Identify which cell holds the provided text, then report its [X, Y] central coordinate. 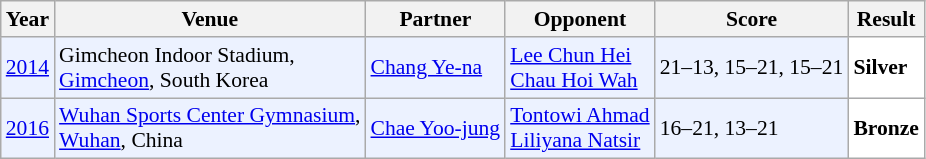
Result [886, 19]
Bronze [886, 128]
Opponent [580, 19]
Year [28, 19]
Chang Ye-na [436, 68]
Silver [886, 68]
Partner [436, 19]
21–13, 15–21, 15–21 [752, 68]
Gimcheon Indoor Stadium,Gimcheon, South Korea [210, 68]
Wuhan Sports Center Gymnasium,Wuhan, China [210, 128]
Venue [210, 19]
Score [752, 19]
Chae Yoo-jung [436, 128]
Lee Chun Hei Chau Hoi Wah [580, 68]
Tontowi Ahmad Liliyana Natsir [580, 128]
16–21, 13–21 [752, 128]
2014 [28, 68]
2016 [28, 128]
